Pinpoint the cell where the given text exists, returning its [X, Y] midpoint coordinate. 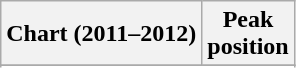
Peakposition [248, 34]
Chart (2011–2012) [102, 34]
